Return (X, Y) of the center of cell containing provided text 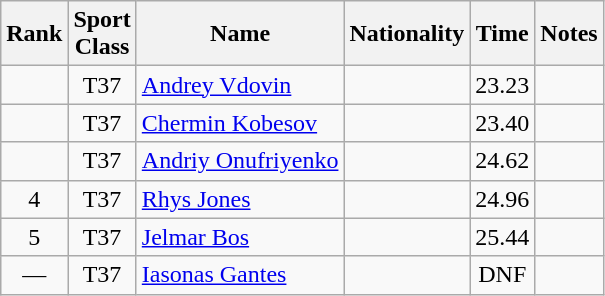
Iasonas Gantes (240, 275)
Time (502, 34)
4 (34, 199)
Rhys Jones (240, 199)
Rank (34, 34)
Notes (569, 34)
Jelmar Bos (240, 237)
— (34, 275)
23.23 (502, 85)
23.40 (502, 123)
SportClass (102, 34)
24.96 (502, 199)
Name (240, 34)
25.44 (502, 237)
5 (34, 237)
Nationality (407, 34)
Chermin Kobesov (240, 123)
Andrey Vdovin (240, 85)
Andriy Onufriyenko (240, 161)
24.62 (502, 161)
DNF (502, 275)
